Scan for the cell matching the given text and deliver its (x, y) coordinate at center. 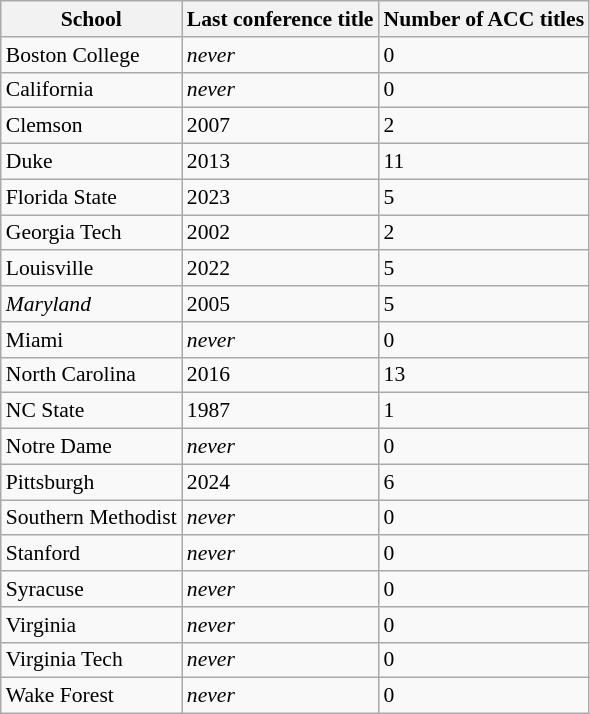
2024 (280, 482)
2022 (280, 269)
Clemson (92, 126)
2005 (280, 304)
Number of ACC titles (484, 19)
Georgia Tech (92, 233)
2013 (280, 162)
Boston College (92, 55)
6 (484, 482)
2007 (280, 126)
Virginia (92, 625)
2002 (280, 233)
11 (484, 162)
Syracuse (92, 589)
Duke (92, 162)
Southern Methodist (92, 518)
1987 (280, 411)
1 (484, 411)
Miami (92, 340)
Virginia Tech (92, 660)
Louisville (92, 269)
2016 (280, 375)
NC State (92, 411)
Last conference title (280, 19)
2023 (280, 197)
Florida State (92, 197)
Pittsburgh (92, 482)
Maryland (92, 304)
13 (484, 375)
North Carolina (92, 375)
School (92, 19)
Stanford (92, 554)
Wake Forest (92, 696)
Notre Dame (92, 447)
California (92, 90)
